Determine the [X, Y] coordinate at the center of the cell enclosing the given text.  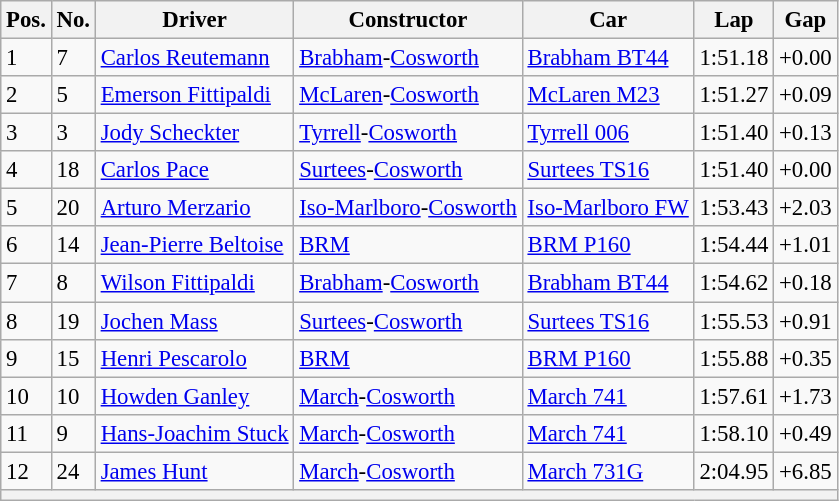
Jochen Mass [194, 321]
+0.91 [806, 321]
Pos. [26, 20]
James Hunt [194, 471]
+0.09 [806, 95]
19 [73, 321]
+0.13 [806, 133]
1:57.61 [734, 396]
Jean-Pierre Beltoise [194, 245]
1:58.10 [734, 433]
Howden Ganley [194, 396]
Carlos Pace [194, 170]
Arturo Merzario [194, 208]
No. [73, 20]
4 [26, 170]
1:51.27 [734, 95]
Lap [734, 20]
12 [26, 471]
Iso-Marlboro FW [608, 208]
Tyrrell 006 [608, 133]
McLaren-Cosworth [408, 95]
2:04.95 [734, 471]
Hans-Joachim Stuck [194, 433]
1:55.88 [734, 358]
+0.49 [806, 433]
March 731G [608, 471]
Jody Scheckter [194, 133]
Tyrrell-Cosworth [408, 133]
2 [26, 95]
Carlos Reutemann [194, 58]
1:53.43 [734, 208]
Wilson Fittipaldi [194, 283]
Constructor [408, 20]
Henri Pescarolo [194, 358]
20 [73, 208]
McLaren M23 [608, 95]
+6.85 [806, 471]
1:54.44 [734, 245]
18 [73, 170]
1:54.62 [734, 283]
Car [608, 20]
Emerson Fittipaldi [194, 95]
24 [73, 471]
+0.18 [806, 283]
1 [26, 58]
Iso-Marlboro-Cosworth [408, 208]
Driver [194, 20]
+1.01 [806, 245]
Gap [806, 20]
6 [26, 245]
14 [73, 245]
+1.73 [806, 396]
1:55.53 [734, 321]
+2.03 [806, 208]
1:51.18 [734, 58]
15 [73, 358]
11 [26, 433]
+0.35 [806, 358]
